Detect which cell encompasses the target text, then output its (x, y) center coordinate. 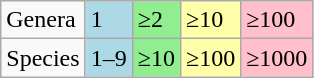
Species (43, 58)
≥1000 (277, 58)
1 (108, 20)
1–9 (108, 58)
≥2 (156, 20)
Genera (43, 20)
